For the text-containing cell, return its midpoint in (X, Y) coordinate format. 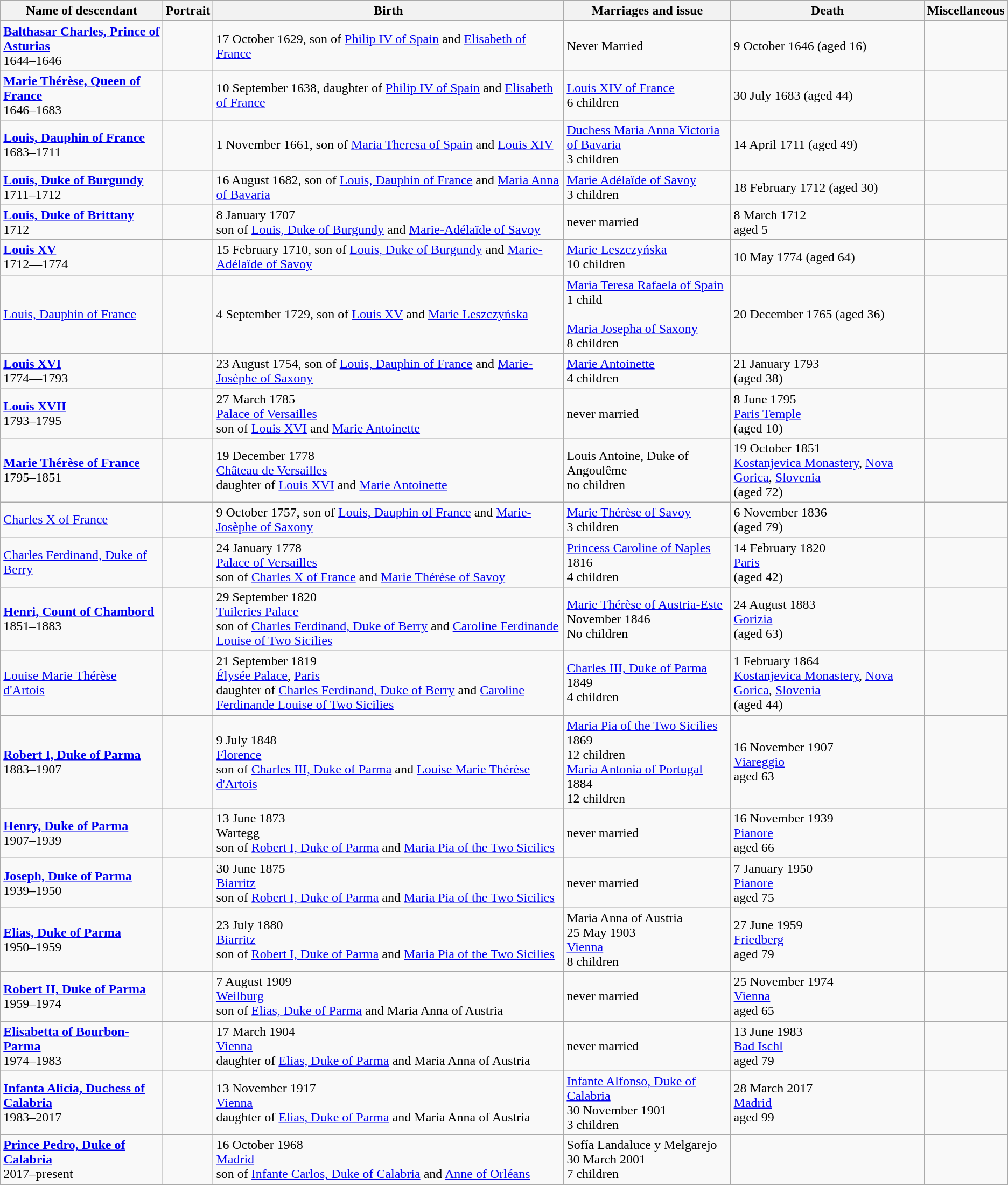
Louis XVII1793–1795 (82, 413)
Charles III, Duke of Parma18494 children (647, 683)
8 June 1795Paris Temple(aged 10) (827, 413)
17 March 1904Viennadaughter of Elias, Duke of Parma and Maria Anna of Austria (389, 1046)
Henry, Duke of Parma1907–1939 (82, 833)
Henri, Count of Chambord1851–1883 (82, 619)
Louise Marie Thérèse d'Artois (82, 683)
Elias, Duke of Parma 1950–1959 (82, 939)
Infanta Alicia, Duchess of Calabria1983–2017 (82, 1103)
30 June 1875Biarritzson of Robert I, Duke of Parma and Maria Pia of the Two Sicilies (389, 883)
Robert II, Duke of Parma1959–1974 (82, 996)
Birth (389, 11)
25 November 1974Viennaaged 65 (827, 996)
Louis, Dauphin of France (82, 314)
4 September 1729, son of Louis XV and Marie Leszczyńska (389, 314)
9 October 1757, son of Louis, Dauphin of France and Marie-Josèphe of Saxony (389, 519)
Marie Thérèse of France1795–1851 (82, 470)
14 April 1711 (aged 49) (827, 145)
27 March 1785Palace of Versaillesson of Louis XVI and Marie Antoinette (389, 413)
Balthasar Charles, Prince of Asturias1644–1646 (82, 46)
Elisabetta of Bourbon-Parma1974–1983 (82, 1046)
24 January 1778Palace of Versaillesson of Charles X of France and Marie Thérèse of Savoy (389, 562)
Charles X of France (82, 519)
23 July 1880Biarritzson of Robert I, Duke of Parma and Maria Pia of the Two Sicilies (389, 939)
19 December 1778Château de Versaillesdaughter of Louis XVI and Marie Antoinette (389, 470)
16 November 1939Pianoreaged 66 (827, 833)
13 November 1917Viennadaughter of Elias, Duke of Parma and Maria Anna of Austria (389, 1103)
Miscellaneous (966, 11)
8 March 1712aged 5 (827, 222)
28 March 2017Madridaged 99 (827, 1103)
24 August 1883Gorizia(aged 63) (827, 619)
Maria Teresa Rafaela of Spain1 childMaria Josepha of Saxony8 children (647, 314)
7 January 1950Pianoreaged 75 (827, 883)
Marie Thérèse of Austria-EsteNovember 1846No children (647, 619)
15 February 1710, son of Louis, Duke of Burgundy and Marie-Adélaïde of Savoy (389, 257)
Sofía Landaluce y Melgarejo30 March 20017 children (647, 1160)
Princess Caroline of Naples18164 children (647, 562)
16 August 1682, son of Louis, Dauphin of France and Maria Anna of Bavaria (389, 187)
21 September 1819 Élysée Palace, Parisdaughter of Charles Ferdinand, Duke of Berry and Caroline Ferdinande Louise of Two Sicilies (389, 683)
8 January 1707son of Louis, Duke of Burgundy and Marie-Adélaïde of Savoy (389, 222)
14 February 1820Paris(aged 42) (827, 562)
Louis XIV of France6 children (647, 95)
16 November 1907Viareggioaged 63 (827, 762)
Joseph, Duke of Parma1939–1950 (82, 883)
Marriages and issue (647, 11)
Maria Pia of the Two Sicilies186912 children Maria Antonia of Portugal188412 children (647, 762)
Marie Thérèse of Savoy3 children (647, 519)
Louis XV1712—1774 (82, 257)
Marie Thérèse, Queen of France1646–1683 (82, 95)
Louis, Dauphin of France1683–1711 (82, 145)
19 October 1851Kostanjevica Monastery, Nova Gorica, Slovenia(aged 72) (827, 470)
6 November 1836(aged 79) (827, 519)
9 October 1646 (aged 16) (827, 46)
16 October 1968Madridson of Infante Carlos, Duke of Calabria and Anne of Orléans (389, 1160)
Duchess Maria Anna Victoria of Bavaria3 children (647, 145)
Portrait (188, 11)
10 May 1774 (aged 64) (827, 257)
27 June 1959Friedbergaged 79 (827, 939)
Death (827, 11)
7 August 1909Weilburgson of Elias, Duke of Parma and Maria Anna of Austria (389, 996)
Louis XVI1774—1793 (82, 371)
30 July 1683 (aged 44) (827, 95)
Marie Leszczyńska10 children (647, 257)
Charles Ferdinand, Duke of Berry (82, 562)
Robert I, Duke of Parma1883–1907 (82, 762)
9 July 1848Florenceson of Charles III, Duke of Parma and Louise Marie Thérèse d'Artois (389, 762)
Infante Alfonso, Duke of Calabria30 November 19013 children (647, 1103)
13 June 1873 Wartegg son of Robert I, Duke of Parma and Maria Pia of the Two Sicilies (389, 833)
Louis Antoine, Duke of Angoulêmeno children (647, 470)
Never Married (647, 46)
17 October 1629, son of Philip IV of Spain and Elisabeth of France (389, 46)
18 February 1712 (aged 30) (827, 187)
Louis, Duke of Brittany1712 (82, 222)
10 September 1638, daughter of Philip IV of Spain and Elisabeth of France (389, 95)
Prince Pedro, Duke of Calabria2017–present (82, 1160)
29 September 1820Tuileries Palaceson of Charles Ferdinand, Duke of Berry and Caroline Ferdinande Louise of Two Sicilies (389, 619)
Maria Anna of Austria25 May 1903Vienna8 children (647, 939)
Marie Antoinette4 children (647, 371)
Louis, Duke of Burgundy1711–1712 (82, 187)
Name of descendant (82, 11)
21 January 1793(aged 38) (827, 371)
1 November 1661, son of Maria Theresa of Spain and Louis XIV (389, 145)
20 December 1765 (aged 36) (827, 314)
13 June 1983Bad Ischlaged 79 (827, 1046)
23 August 1754, son of Louis, Dauphin of France and Marie-Josèphe of Saxony (389, 371)
Marie Adélaïde of Savoy3 children (647, 187)
1 February 1864Kostanjevica Monastery, Nova Gorica, Slovenia(aged 44) (827, 683)
